Extract the [X, Y] coordinate from the center of the cell holding the provided text.  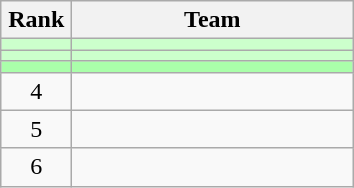
5 [36, 129]
6 [36, 167]
Rank [36, 20]
Team [212, 20]
4 [36, 91]
